For the text-containing cell, return its midpoint in [x, y] coordinate format. 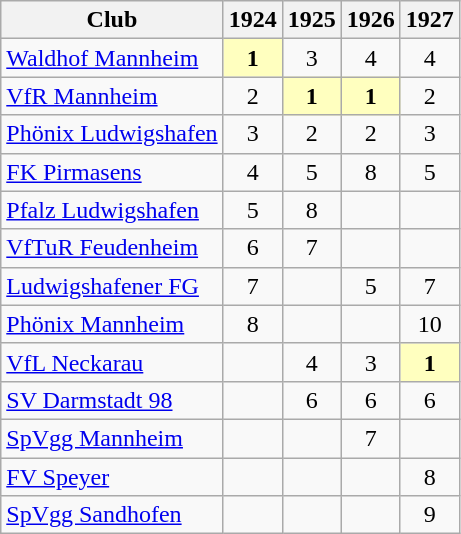
VfL Neckarau [112, 362]
SpVgg Sandhofen [112, 515]
1925 [312, 20]
Pfalz Ludwigshafen [112, 210]
FV Speyer [112, 477]
1924 [252, 20]
VfTuR Feudenheim [112, 248]
Waldhof Mannheim [112, 58]
10 [430, 324]
SV Darmstadt 98 [112, 400]
Phönix Mannheim [112, 324]
Club [112, 20]
Ludwigshafener FG [112, 286]
Phönix Ludwigshafen [112, 134]
1926 [370, 20]
SpVgg Mannheim [112, 438]
VfR Mannheim [112, 96]
FK Pirmasens [112, 172]
1927 [430, 20]
9 [430, 515]
